Provide the (x, y) coordinate of the cell's center where the given text is located.  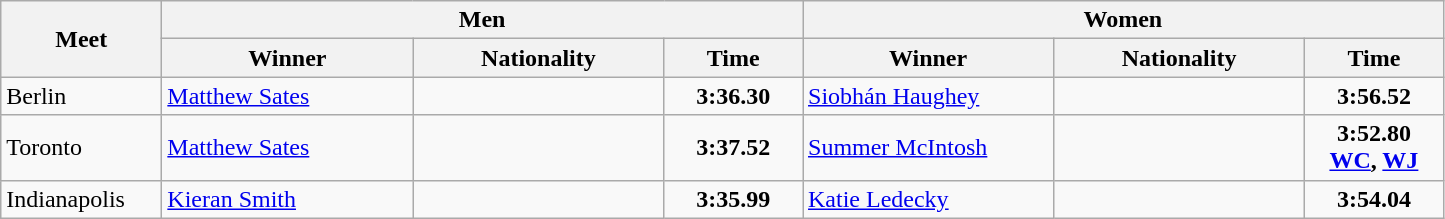
Siobhán Haughey (928, 96)
Women (1122, 20)
Katie Ledecky (928, 199)
3:36.30 (734, 96)
Berlin (82, 96)
Meet (82, 39)
Men (482, 20)
3:54.04 (1374, 199)
3:56.52 (1374, 96)
3:37.52 (734, 148)
Toronto (82, 148)
Kieran Smith (288, 199)
3:52.80WC, WJ (1374, 148)
Summer McIntosh (928, 148)
Indianapolis (82, 199)
3:35.99 (734, 199)
